Return [X, Y] of the center of cell containing provided text 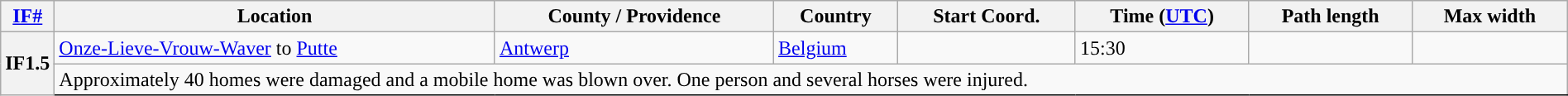
Belgium [836, 48]
Location [275, 17]
15:30 [1161, 48]
County / Providence [633, 17]
Onze-Lieve-Vrouw-Waver to Putte [275, 48]
IF# [28, 17]
Path length [1331, 17]
Country [836, 17]
Max width [1490, 17]
Time (UTC) [1161, 17]
IF1.5 [28, 64]
Start Coord. [986, 17]
Antwerp [633, 48]
Approximately 40 homes were damaged and a mobile home was blown over. One person and several horses were injured. [810, 79]
